Output the [x, y] coordinate of the center of the cell containing the given text.  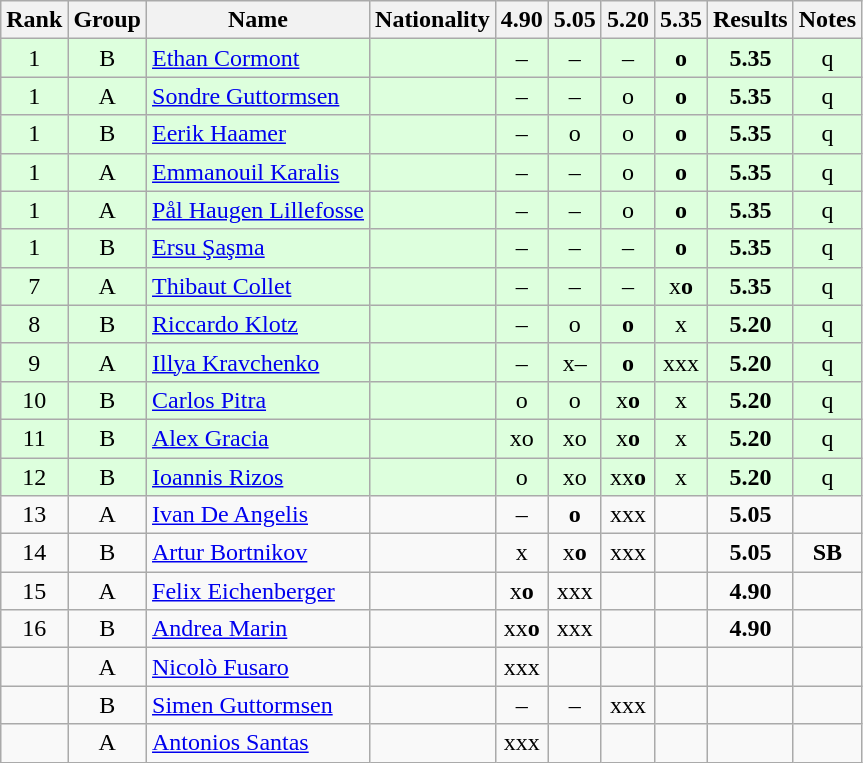
Felix Eichenberger [258, 591]
8 [34, 324]
Notes [827, 20]
Eerik Haamer [258, 134]
12 [34, 477]
Simen Guttormsen [258, 705]
Riccardo Klotz [258, 324]
Ethan Cormont [258, 58]
Group [108, 20]
Emmanouil Karalis [258, 172]
Thibaut Collet [258, 286]
Ersu Şaşma [258, 248]
15 [34, 591]
Pål Haugen Lillefosse [258, 210]
16 [34, 629]
11 [34, 438]
Ioannis Rizos [258, 477]
Artur Bortnikov [258, 553]
9 [34, 362]
SB [827, 553]
Illya Kravchenko [258, 362]
Ivan De Angelis [258, 515]
10 [34, 400]
Results [751, 20]
Sondre Guttormsen [258, 96]
x– [574, 362]
Alex Gracia [258, 438]
Antonios Santas [258, 743]
Name [258, 20]
14 [34, 553]
7 [34, 286]
Nicolò Fusaro [258, 667]
Andrea Marin [258, 629]
13 [34, 515]
Carlos Pitra [258, 400]
Rank [34, 20]
Nationality [433, 20]
